Capture the cell that displays the provided text and extract its (X, Y) central coordinate. 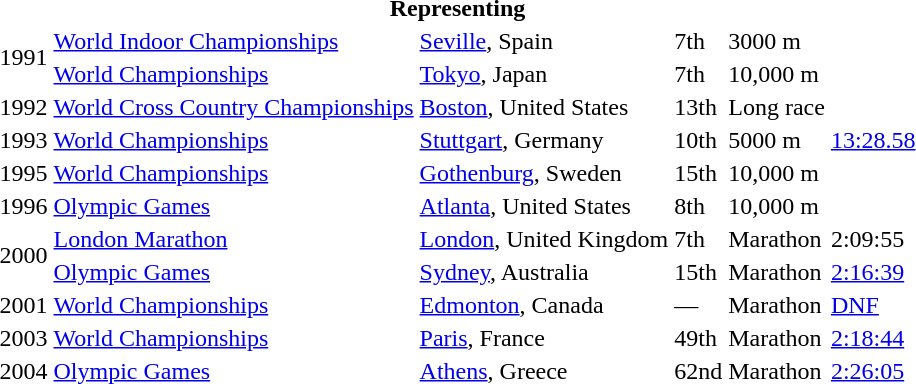
5000 m (777, 140)
— (698, 305)
Tokyo, Japan (544, 74)
Edmonton, Canada (544, 305)
8th (698, 206)
Sydney, Australia (544, 272)
Long race (777, 107)
Boston, United States (544, 107)
World Cross Country Championships (234, 107)
Atlanta, United States (544, 206)
London, United Kingdom (544, 239)
49th (698, 338)
Paris, France (544, 338)
World Indoor Championships (234, 41)
Seville, Spain (544, 41)
3000 m (777, 41)
London Marathon (234, 239)
10th (698, 140)
13th (698, 107)
Stuttgart, Germany (544, 140)
Gothenburg, Sweden (544, 173)
